For the text-containing cell, return its midpoint in [X, Y] coordinate format. 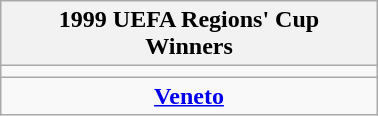
1999 UEFA Regions' CupWinners [189, 34]
Veneto [189, 96]
